From the cell containing the given text, extract its center point as [x, y] coordinate. 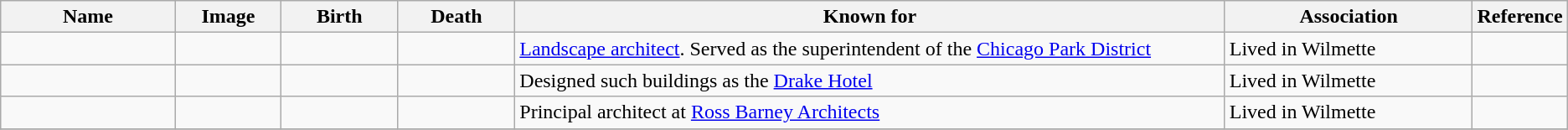
Landscape architect. Served as the superintendent of the Chicago Park District [869, 49]
Image [228, 17]
Name [88, 17]
Association [1349, 17]
Known for [869, 17]
Principal architect at Ross Barney Architects [869, 112]
Death [456, 17]
Reference [1519, 17]
Birth [340, 17]
Designed such buildings as the Drake Hotel [869, 81]
